Provide the (x, y) coordinate of the cell's center where the given text is located.  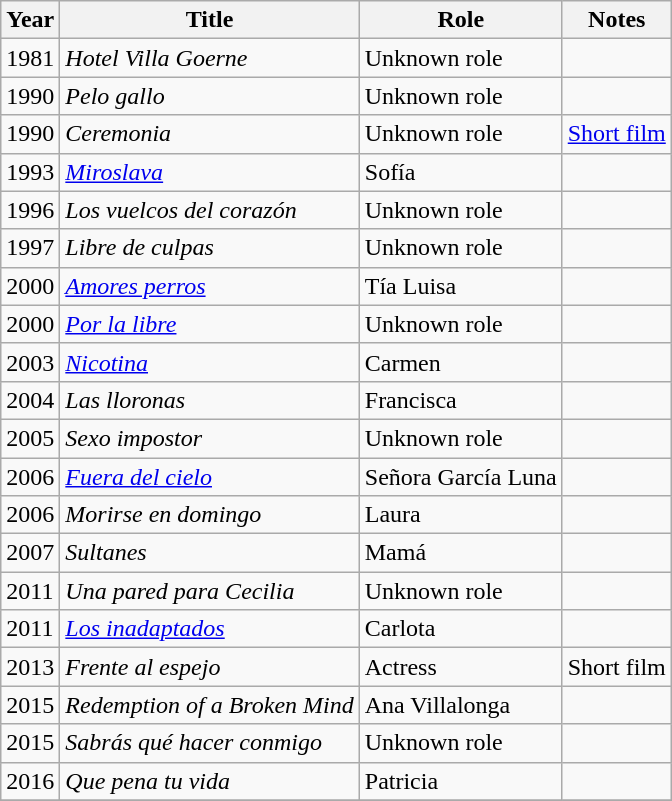
Carmen (460, 362)
2007 (30, 553)
1993 (30, 172)
Redemption of a Broken Mind (210, 705)
Ana Villalonga (460, 705)
Notes (616, 20)
Patricia (460, 781)
2016 (30, 781)
Carlota (460, 629)
Los inadaptados (210, 629)
Mamá (460, 553)
Laura (460, 515)
Fuera del cielo (210, 477)
2005 (30, 438)
2013 (30, 667)
Los vuelcos del corazón (210, 210)
Una pared para Cecilia (210, 591)
2003 (30, 362)
Sultanes (210, 553)
Señora García Luna (460, 477)
Nicotina (210, 362)
Sexo impostor (210, 438)
Sabrás qué hacer conmigo (210, 743)
Francisca (460, 400)
Morirse en domingo (210, 515)
Tía Luisa (460, 286)
Pelo gallo (210, 96)
Ceremonia (210, 134)
Title (210, 20)
Year (30, 20)
Actress (460, 667)
Por la libre (210, 324)
Role (460, 20)
Miroslava (210, 172)
Hotel Villa Goerne (210, 58)
Frente al espejo (210, 667)
Libre de culpas (210, 248)
2004 (30, 400)
1996 (30, 210)
Las lloronas (210, 400)
Amores perros (210, 286)
1981 (30, 58)
Sofía (460, 172)
1997 (30, 248)
Que pena tu vida (210, 781)
